Search for the cell housing the specified text and yield its (x, y) center coordinate. 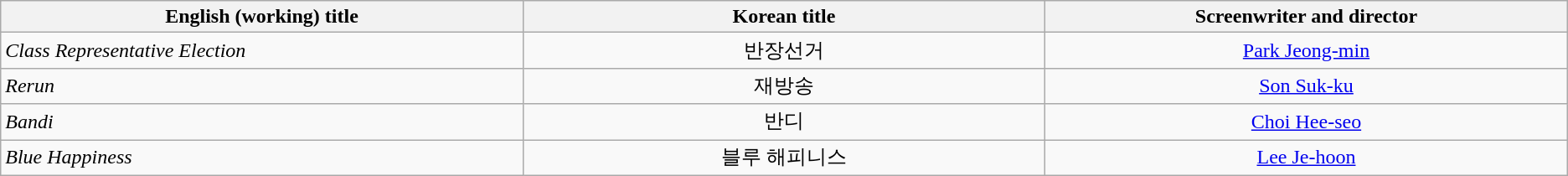
블루 해피니스 (784, 158)
재방송 (784, 85)
Park Jeong-min (1307, 50)
Screenwriter and director (1307, 17)
Bandi (261, 122)
Class Representative Election (261, 50)
반디 (784, 122)
Blue Happiness (261, 158)
Rerun (261, 85)
Lee Je-hoon (1307, 158)
English (working) title (261, 17)
반장선거 (784, 50)
Son Suk-ku (1307, 85)
Korean title (784, 17)
Choi Hee-seo (1307, 122)
